Return the (X, Y) coordinate for the center point of the cell that contains the specified text.  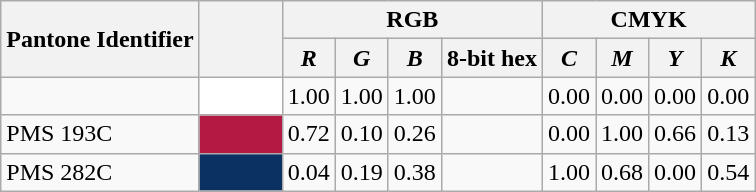
R (308, 58)
0.54 (728, 172)
B (414, 58)
K (728, 58)
G (362, 58)
0.66 (676, 134)
PMS 193C (100, 134)
0.10 (362, 134)
RGB (412, 20)
8-bit hex (492, 58)
0.68 (622, 172)
Y (676, 58)
0.04 (308, 172)
0.13 (728, 134)
0.38 (414, 172)
CMYK (648, 20)
PMS 282C (100, 172)
Pantone Identifier (100, 39)
0.19 (362, 172)
C (568, 58)
M (622, 58)
0.26 (414, 134)
0.72 (308, 134)
